For the text-containing cell, return its midpoint in [X, Y] coordinate format. 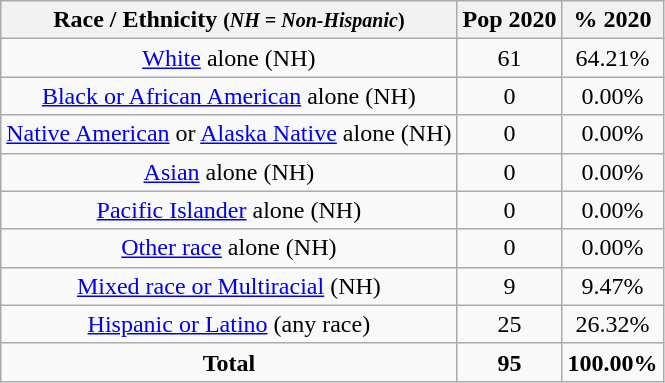
Pacific Islander alone (NH) [229, 210]
Total [229, 362]
Race / Ethnicity (NH = Non-Hispanic) [229, 20]
95 [510, 362]
9 [510, 286]
Black or African American alone (NH) [229, 96]
Hispanic or Latino (any race) [229, 324]
Asian alone (NH) [229, 172]
61 [510, 58]
White alone (NH) [229, 58]
25 [510, 324]
100.00% [612, 362]
% 2020 [612, 20]
Native American or Alaska Native alone (NH) [229, 134]
26.32% [612, 324]
Pop 2020 [510, 20]
9.47% [612, 286]
Other race alone (NH) [229, 248]
64.21% [612, 58]
Mixed race or Multiracial (NH) [229, 286]
